Find where the given text appears and provide that cell's center as (x, y) coordinate. 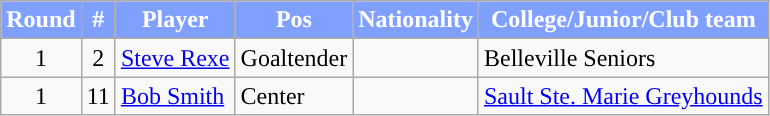
Sault Ste. Marie Greyhounds (623, 96)
Pos (294, 20)
11 (98, 96)
Player (175, 20)
# (98, 20)
College/Junior/Club team (623, 20)
Steve Rexe (175, 58)
Bob Smith (175, 96)
Round (41, 20)
2 (98, 58)
Goaltender (294, 58)
Center (294, 96)
Nationality (416, 20)
Belleville Seniors (623, 58)
